Return (X, Y) of the center of cell containing provided text 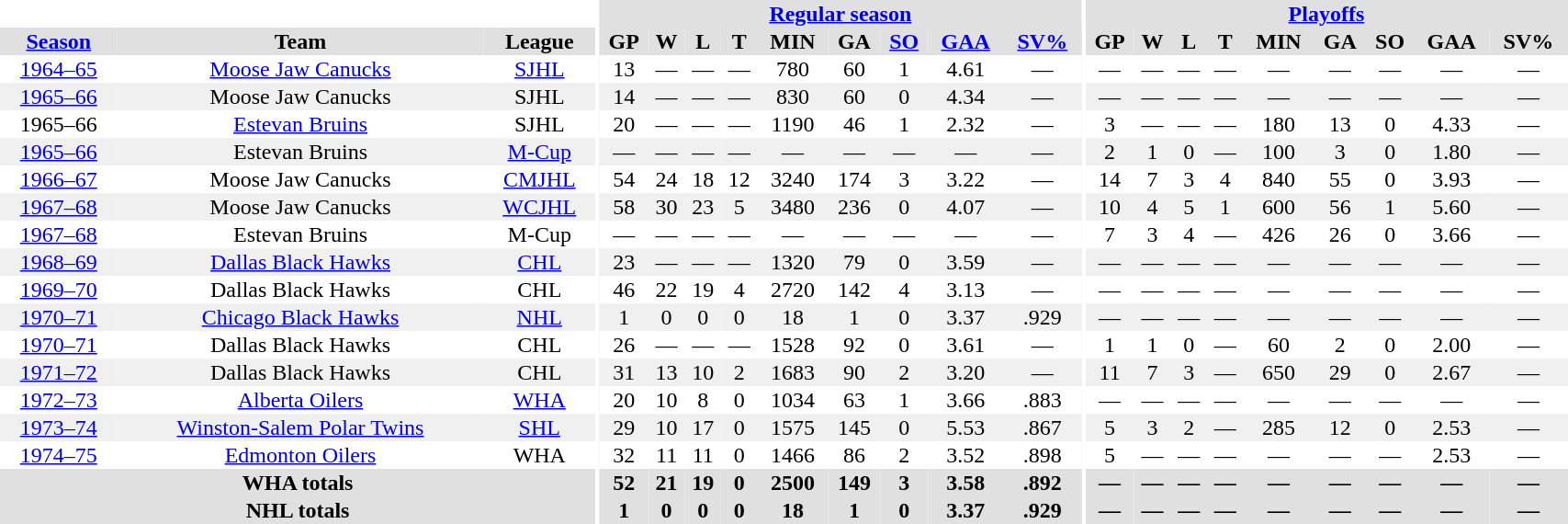
3.13 (966, 290)
180 (1279, 124)
1320 (794, 262)
NHL (539, 317)
145 (854, 427)
2500 (794, 483)
Alberta Oilers (301, 400)
5.60 (1451, 207)
1968–69 (59, 262)
NHL totals (298, 510)
236 (854, 207)
426 (1279, 234)
31 (625, 372)
3240 (794, 179)
3.52 (966, 455)
WCJHL (539, 207)
1971–72 (59, 372)
24 (667, 179)
Playoffs (1326, 14)
2.00 (1451, 345)
3.59 (966, 262)
17 (703, 427)
90 (854, 372)
8 (703, 400)
.898 (1043, 455)
1528 (794, 345)
30 (667, 207)
Team (301, 41)
100 (1279, 152)
86 (854, 455)
650 (1279, 372)
Regular season (841, 14)
1466 (794, 455)
63 (854, 400)
22 (667, 290)
52 (625, 483)
55 (1339, 179)
285 (1279, 427)
56 (1339, 207)
.867 (1043, 427)
3.61 (966, 345)
.883 (1043, 400)
Chicago Black Hawks (301, 317)
600 (1279, 207)
1575 (794, 427)
79 (854, 262)
.892 (1043, 483)
1190 (794, 124)
1683 (794, 372)
3.93 (1451, 179)
SHL (539, 427)
Season (59, 41)
3.20 (966, 372)
58 (625, 207)
1.80 (1451, 152)
1973–74 (59, 427)
21 (667, 483)
4.33 (1451, 124)
780 (794, 69)
1974–75 (59, 455)
4.61 (966, 69)
4.34 (966, 97)
3480 (794, 207)
2.32 (966, 124)
2720 (794, 290)
142 (854, 290)
1969–70 (59, 290)
174 (854, 179)
CMJHL (539, 179)
5.53 (966, 427)
149 (854, 483)
Winston-Salem Polar Twins (301, 427)
32 (625, 455)
840 (1279, 179)
1966–67 (59, 179)
1972–73 (59, 400)
830 (794, 97)
3.58 (966, 483)
4.07 (966, 207)
92 (854, 345)
1964–65 (59, 69)
54 (625, 179)
3.22 (966, 179)
2.67 (1451, 372)
1034 (794, 400)
League (539, 41)
WHA totals (298, 483)
Edmonton Oilers (301, 455)
